Scan for the cell matching the given text and deliver its [X, Y] coordinate at center. 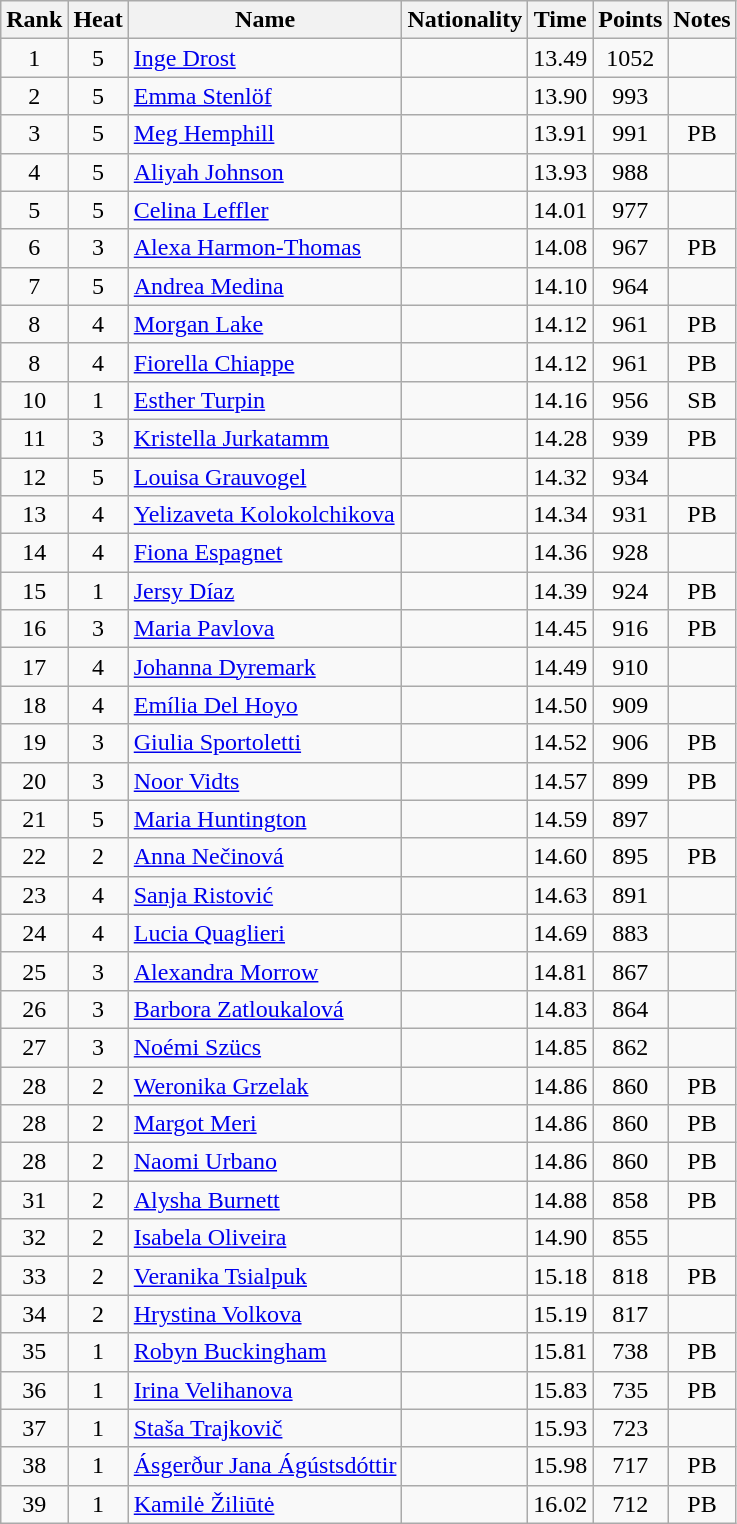
Weronika Grzelak [265, 1085]
15.93 [560, 1428]
712 [630, 1504]
14.85 [560, 1047]
855 [630, 1238]
Johanna Dyremark [265, 667]
928 [630, 553]
Aliyah Johnson [265, 172]
23 [34, 895]
14.63 [560, 895]
6 [34, 248]
Maria Pavlova [265, 629]
735 [630, 1390]
956 [630, 400]
931 [630, 515]
14.81 [560, 971]
33 [34, 1276]
Time [560, 20]
13.93 [560, 172]
24 [34, 933]
Maria Huntington [265, 819]
899 [630, 781]
Meg Hemphill [265, 134]
Alexandra Morrow [265, 971]
910 [630, 667]
14.45 [560, 629]
867 [630, 971]
7 [34, 286]
14.57 [560, 781]
14.28 [560, 438]
14.69 [560, 933]
15.18 [560, 1276]
864 [630, 1009]
16.02 [560, 1504]
Hrystina Volkova [265, 1314]
14.88 [560, 1200]
27 [34, 1047]
977 [630, 210]
13.91 [560, 134]
Robyn Buckingham [265, 1352]
Lucia Quaglieri [265, 933]
Emma Stenlöf [265, 96]
Esther Turpin [265, 400]
Isabela Oliveira [265, 1238]
13.49 [560, 58]
Heat [98, 20]
14.52 [560, 743]
738 [630, 1352]
20 [34, 781]
Name [265, 20]
22 [34, 857]
14.39 [560, 591]
14.90 [560, 1238]
14.16 [560, 400]
Emília Del Hoyo [265, 705]
14.50 [560, 705]
909 [630, 705]
Sanja Ristović [265, 895]
964 [630, 286]
Margot Meri [265, 1124]
Kristella Jurkatamm [265, 438]
14.10 [560, 286]
37 [34, 1428]
11 [34, 438]
Noémi Szücs [265, 1047]
17 [34, 667]
Andrea Medina [265, 286]
15.19 [560, 1314]
991 [630, 134]
14.01 [560, 210]
35 [34, 1352]
723 [630, 1428]
891 [630, 895]
Naomi Urbano [265, 1162]
Yelizaveta Kolokolchikova [265, 515]
21 [34, 819]
13.90 [560, 96]
883 [630, 933]
39 [34, 1504]
34 [34, 1314]
1052 [630, 58]
14.59 [560, 819]
14 [34, 553]
Nationality [465, 20]
Inge Drost [265, 58]
10 [34, 400]
Veranika Tsialpuk [265, 1276]
818 [630, 1276]
Ásgerður Jana Ágústsdóttir [265, 1466]
14.08 [560, 248]
895 [630, 857]
988 [630, 172]
924 [630, 591]
939 [630, 438]
Noor Vidts [265, 781]
14.32 [560, 477]
Staša Trajkovič [265, 1428]
15.81 [560, 1352]
38 [34, 1466]
13 [34, 515]
14.36 [560, 553]
25 [34, 971]
Barbora Zatloukalová [265, 1009]
916 [630, 629]
897 [630, 819]
993 [630, 96]
906 [630, 743]
18 [34, 705]
967 [630, 248]
19 [34, 743]
Rank [34, 20]
Points [630, 20]
36 [34, 1390]
15 [34, 591]
14.34 [560, 515]
717 [630, 1466]
31 [34, 1200]
Louisa Grauvogel [265, 477]
Fiorella Chiappe [265, 362]
Fiona Espagnet [265, 553]
15.83 [560, 1390]
858 [630, 1200]
15.98 [560, 1466]
Anna Nečinová [265, 857]
817 [630, 1314]
12 [34, 477]
14.60 [560, 857]
26 [34, 1009]
862 [630, 1047]
934 [630, 477]
Alysha Burnett [265, 1200]
32 [34, 1238]
14.83 [560, 1009]
Kamilė Žiliūtė [265, 1504]
Alexa Harmon-Thomas [265, 248]
Giulia Sportoletti [265, 743]
Irina Velihanova [265, 1390]
Celina Leffler [265, 210]
Notes [702, 20]
16 [34, 629]
SB [702, 400]
Jersy Díaz [265, 591]
14.49 [560, 667]
Morgan Lake [265, 324]
